Return the (x, y) coordinate for the center point of the cell that contains the specified text.  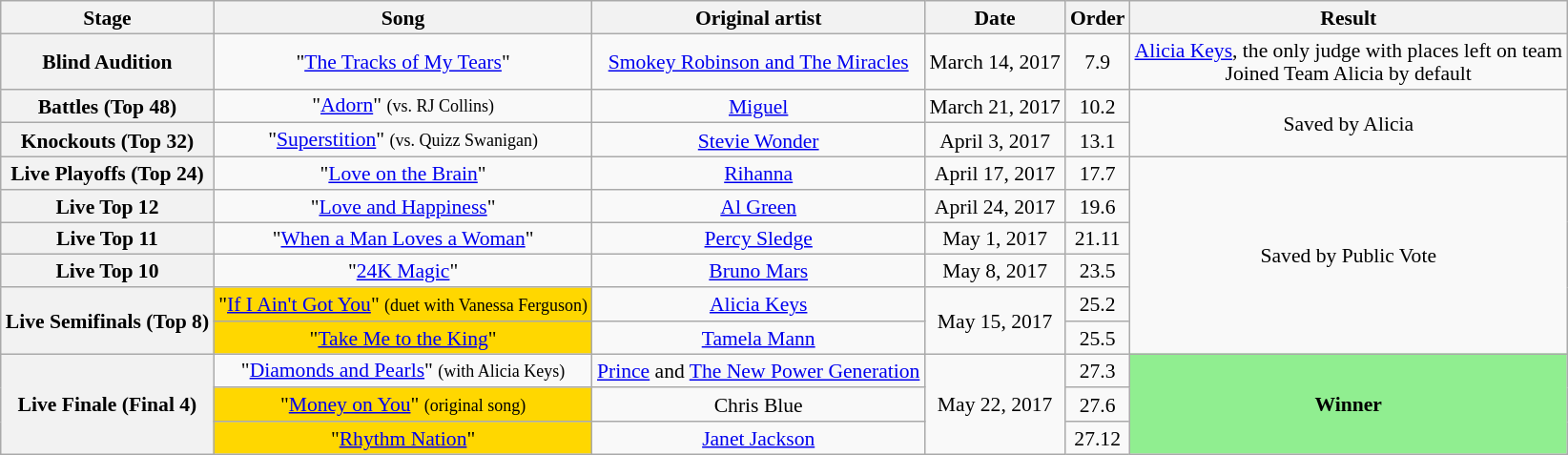
13.1 (1098, 140)
"Love on the Brain" (402, 174)
27.12 (1098, 438)
Stevie Wonder (758, 140)
25.5 (1098, 338)
21.11 (1098, 238)
Percy Sledge (758, 238)
Live Playoffs (Top 24) (107, 174)
"The Tracks of My Tears" (402, 61)
"Adorn" (vs. RJ Collins) (402, 106)
Smokey Robinson and The Miracles (758, 61)
"Love and Happiness" (402, 206)
Alicia Keys, the only judge with places left on teamJoined Team Alicia by default (1349, 61)
Saved by Alicia (1349, 122)
10.2 (1098, 106)
Live Semifinals (Top 8) (107, 321)
17.7 (1098, 174)
7.9 (1098, 61)
Live Top 11 (107, 238)
May 15, 2017 (994, 321)
Prince and The New Power Generation (758, 371)
Janet Jackson (758, 438)
Original artist (758, 17)
Battles (Top 48) (107, 106)
27.6 (1098, 405)
Tamela Mann (758, 338)
Stage (107, 17)
May 22, 2017 (994, 404)
"Money on You" (original song) (402, 405)
"Diamonds and Pearls" (with Alicia Keys) (402, 371)
Live Top 12 (107, 206)
Alicia Keys (758, 304)
"24K Magic" (402, 271)
Chris Blue (758, 405)
Result (1349, 17)
Live Finale (Final 4) (107, 404)
April 17, 2017 (994, 174)
Knockouts (Top 32) (107, 140)
Song (402, 17)
April 24, 2017 (994, 206)
Saved by Public Vote (1349, 256)
23.5 (1098, 271)
"If I Ain't Got You" (duet with Vanessa Ferguson) (402, 304)
Al Green (758, 206)
Miguel (758, 106)
Date (994, 17)
"When a Man Loves a Woman" (402, 238)
April 3, 2017 (994, 140)
Winner (1349, 404)
27.3 (1098, 371)
"Take Me to the King" (402, 338)
May 1, 2017 (994, 238)
March 14, 2017 (994, 61)
"Superstition" (vs. Quizz Swanigan) (402, 140)
25.2 (1098, 304)
Live Top 10 (107, 271)
Blind Audition (107, 61)
"Rhythm Nation" (402, 438)
March 21, 2017 (994, 106)
Rihanna (758, 174)
Bruno Mars (758, 271)
Order (1098, 17)
May 8, 2017 (994, 271)
19.6 (1098, 206)
